Locate the cell with the specified text and output its (x, y) center coordinate. 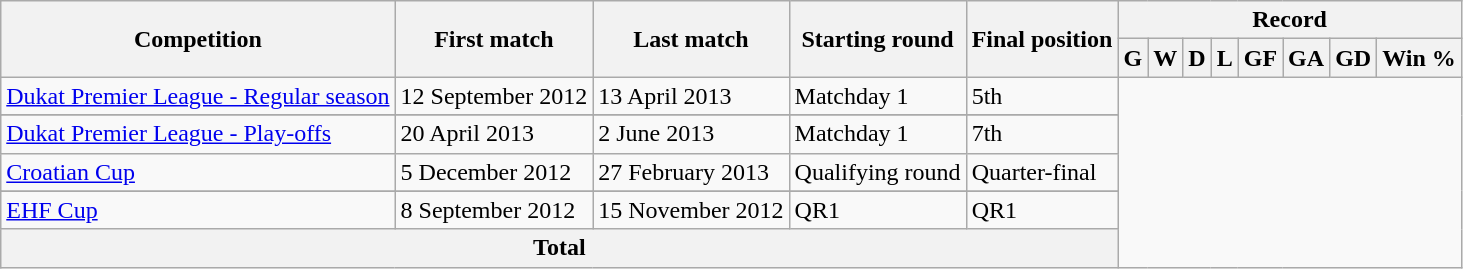
Final position (1042, 39)
EHF Cup (198, 210)
Dukat Premier League - Play-offs (198, 134)
8 September 2012 (494, 210)
7th (1042, 134)
5th (1042, 96)
GF (1260, 58)
First match (494, 39)
L (1224, 58)
Win % (1420, 58)
Starting round (878, 39)
Last match (691, 39)
GA (1306, 58)
12 September 2012 (494, 96)
Quarter-final (1042, 172)
GD (1354, 58)
27 February 2013 (691, 172)
W (1166, 58)
G (1133, 58)
13 April 2013 (691, 96)
Total (560, 248)
Dukat Premier League - Regular season (198, 96)
Record (1290, 20)
Croatian Cup (198, 172)
Qualifying round (878, 172)
D (1197, 58)
Competition (198, 39)
15 November 2012 (691, 210)
2 June 2013 (691, 134)
5 December 2012 (494, 172)
20 April 2013 (494, 134)
